Scan for the cell matching the given text and deliver its [X, Y] coordinate at center. 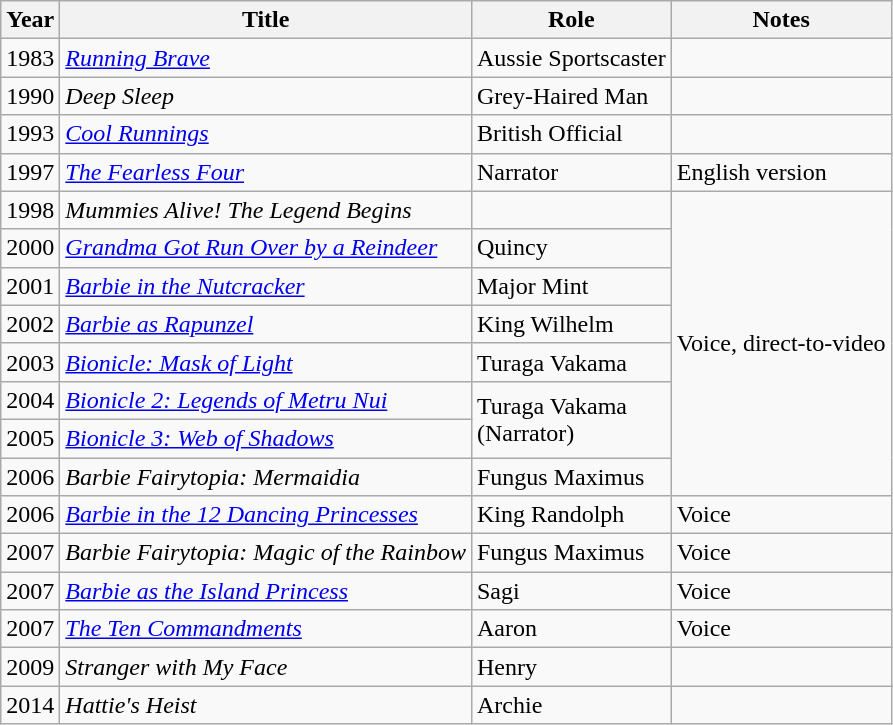
2004 [30, 400]
Major Mint [571, 286]
Bionicle 2: Legends of Metru Nui [266, 400]
Barbie Fairytopia: Mermaidia [266, 477]
Notes [781, 20]
Henry [571, 667]
Bionicle: Mask of Light [266, 362]
Barbie Fairytopia: Magic of the Rainbow [266, 553]
Stranger with My Face [266, 667]
Sagi [571, 591]
Barbie as Rapunzel [266, 324]
2003 [30, 362]
Deep Sleep [266, 96]
Aussie Sportscaster [571, 58]
King Wilhelm [571, 324]
2000 [30, 248]
2014 [30, 705]
Grey-Haired Man [571, 96]
Narrator [571, 172]
Title [266, 20]
Hattie's Heist [266, 705]
Turaga Vakama(Narrator) [571, 419]
2005 [30, 438]
Aaron [571, 629]
King Randolph [571, 515]
Running Brave [266, 58]
Role [571, 20]
English version [781, 172]
1990 [30, 96]
Barbie in the Nutcracker [266, 286]
Quincy [571, 248]
2001 [30, 286]
Cool Runnings [266, 134]
The Fearless Four [266, 172]
1993 [30, 134]
1983 [30, 58]
Barbie as the Island Princess [266, 591]
2002 [30, 324]
British Official [571, 134]
Archie [571, 705]
Turaga Vakama [571, 362]
Grandma Got Run Over by a Reindeer [266, 248]
1998 [30, 210]
Mummies Alive! The Legend Begins [266, 210]
2009 [30, 667]
Year [30, 20]
Voice, direct-to-video [781, 343]
1997 [30, 172]
Barbie in the 12 Dancing Princesses [266, 515]
The Ten Commandments [266, 629]
Bionicle 3: Web of Shadows [266, 438]
